Pinpoint the cell where the given text exists, returning its (x, y) midpoint coordinate. 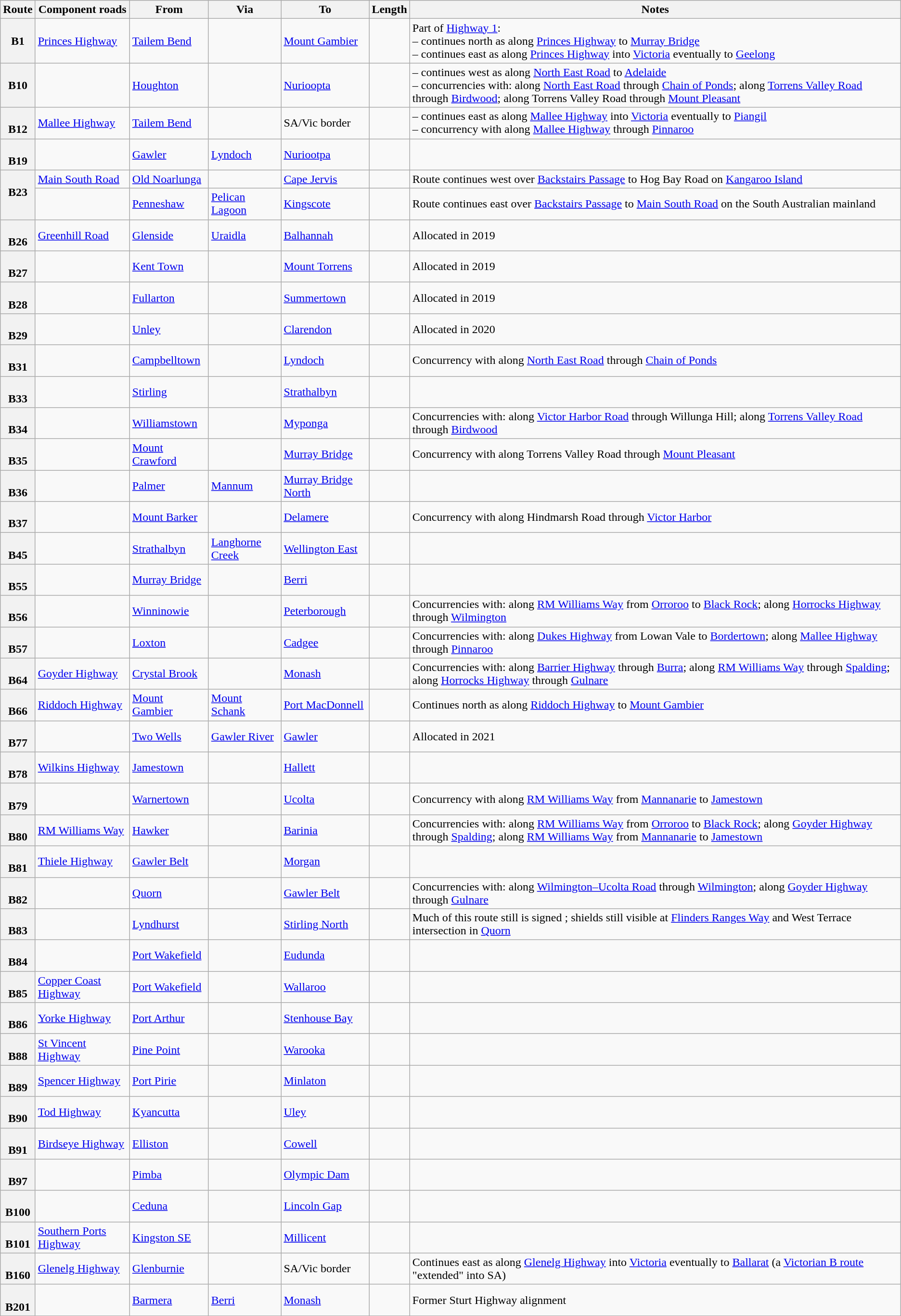
B35 (18, 454)
Tod Highway (82, 1112)
B29 (18, 329)
Via (245, 10)
Wellington East (325, 549)
B100 (18, 1206)
B1 (18, 41)
Mount Barker (169, 517)
Concurrencies with: along Dukes Highway from Lowan Vale to Bordertown; along Mallee Highway through Pinnaroo (655, 642)
Port Arthur (169, 1019)
B28 (18, 297)
B23 (18, 194)
Kingscote (325, 204)
Concurrency with along RM Williams Way from Mannanarie to Jamestown (655, 799)
Ucolta (325, 799)
B91 (18, 1144)
Barmera (169, 1300)
Port Pirie (169, 1081)
Mallee Highway (82, 123)
Morgan (325, 862)
Pelican Lagoon (245, 204)
Notes (655, 10)
Ceduna (169, 1206)
Houghton (169, 85)
From (169, 10)
Cowell (325, 1144)
Main South Road (82, 179)
Concurrencies with: along Barrier Highway through Burra; along RM Williams Way through Spalding; along Horrocks Highway through Gulnare (655, 674)
Jamestown (169, 767)
Southern Ports Highway (82, 1237)
Glenburnie (169, 1269)
Glenside (169, 235)
Lincoln Gap (325, 1206)
B64 (18, 674)
Wilkins Highway (82, 767)
Lyndhurst (169, 924)
Myponga (325, 424)
Two Wells (169, 736)
B77 (18, 736)
Route continues west over Backstairs Passage to Hog Bay Road on Kangaroo Island (655, 179)
B97 (18, 1174)
B83 (18, 924)
Stirling North (325, 924)
Goyder Highway (82, 674)
Warnertown (169, 799)
Concurrency with along Hindmarsh Road through Victor Harbor (655, 517)
Birdseye Highway (82, 1144)
Uley (325, 1112)
Pimba (169, 1174)
Hawker (169, 830)
B55 (18, 580)
– continues east as along Mallee Highway into Victoria eventually to Piangil– concurrency with along Mallee Highway through Pinnaroo (655, 123)
B33 (18, 392)
Concurrency with along Torrens Valley Road through Mount Pleasant (655, 454)
Eudunda (325, 956)
Thiele Highway (82, 862)
Crystal Brook (169, 674)
B37 (18, 517)
Olympic Dam (325, 1174)
Langhorne Creek (245, 549)
B78 (18, 767)
Glenelg Highway (82, 1269)
Unley (169, 329)
Uraidla (245, 235)
Continues north as along Riddoch Highway to Mount Gambier (655, 705)
Nuriootpa (325, 154)
Clarendon (325, 329)
B57 (18, 642)
Route continues east over Backstairs Passage to Main South Road on the South Australian mainland (655, 204)
Allocated in 2021 (655, 736)
Mount Schank (245, 705)
B85 (18, 987)
B84 (18, 956)
Princes Highway (82, 41)
Warooka (325, 1049)
Mount Torrens (325, 267)
Stirling (169, 392)
B89 (18, 1081)
Kent Town (169, 267)
B90 (18, 1112)
B27 (18, 267)
Cape Jervis (325, 179)
B19 (18, 154)
Murray Bridge North (325, 486)
RM Williams Way (82, 830)
Copper Coast Highway (82, 987)
Mannum (245, 486)
Concurrencies with: along Wilmington–Ucolta Road through Wilmington; along Goyder Highway through Gulnare (655, 892)
Peterborough (325, 611)
B201 (18, 1300)
Williamstown (169, 424)
Pine Point (169, 1049)
B160 (18, 1269)
Kingston SE (169, 1237)
B34 (18, 424)
Loxton (169, 642)
Riddoch Highway (82, 705)
B56 (18, 611)
Concurrency with along North East Road through Chain of Ponds (655, 360)
Elliston (169, 1144)
Port MacDonnell (325, 705)
Route (18, 10)
Nurioopta (325, 85)
Summertown (325, 297)
Much of this route still is signed ; shields still visible at Flinders Ranges Way and West Terrace intersection in Quorn (655, 924)
Hallett (325, 767)
St Vincent Highway (82, 1049)
B80 (18, 830)
Yorke Highway (82, 1019)
B86 (18, 1019)
B88 (18, 1049)
Penneshaw (169, 204)
Old Noarlunga (169, 179)
Delamere (325, 517)
Balhannah (325, 235)
Mount Crawford (169, 454)
Gawler River (245, 736)
Allocated in 2020 (655, 329)
B10 (18, 85)
B81 (18, 862)
Concurrencies with: along Victor Harbor Road through Willunga Hill; along Torrens Valley Road through Birdwood (655, 424)
Greenhill Road (82, 235)
Minlaton (325, 1081)
Fullarton (169, 297)
B31 (18, 360)
Quorn (169, 892)
Stenhouse Bay (325, 1019)
B12 (18, 123)
B36 (18, 486)
Campbelltown (169, 360)
B26 (18, 235)
Former Sturt Highway alignment (655, 1300)
Concurrencies with: along RM Williams Way from Orroroo to Black Rock; along Horrocks Highway through Wilmington (655, 611)
Winninowie (169, 611)
Cadgee (325, 642)
Palmer (169, 486)
B101 (18, 1237)
Spencer Highway (82, 1081)
B45 (18, 549)
B82 (18, 892)
To (325, 10)
Kyancutta (169, 1112)
B66 (18, 705)
Length (389, 10)
Continues east as along Glenelg Highway into Victoria eventually to Ballarat (a Victorian B route "extended" into SA) (655, 1269)
Millicent (325, 1237)
Component roads (82, 10)
B79 (18, 799)
Barinia (325, 830)
Wallaroo (325, 987)
